Extract the [X, Y] coordinate from the center of the cell holding the provided text.  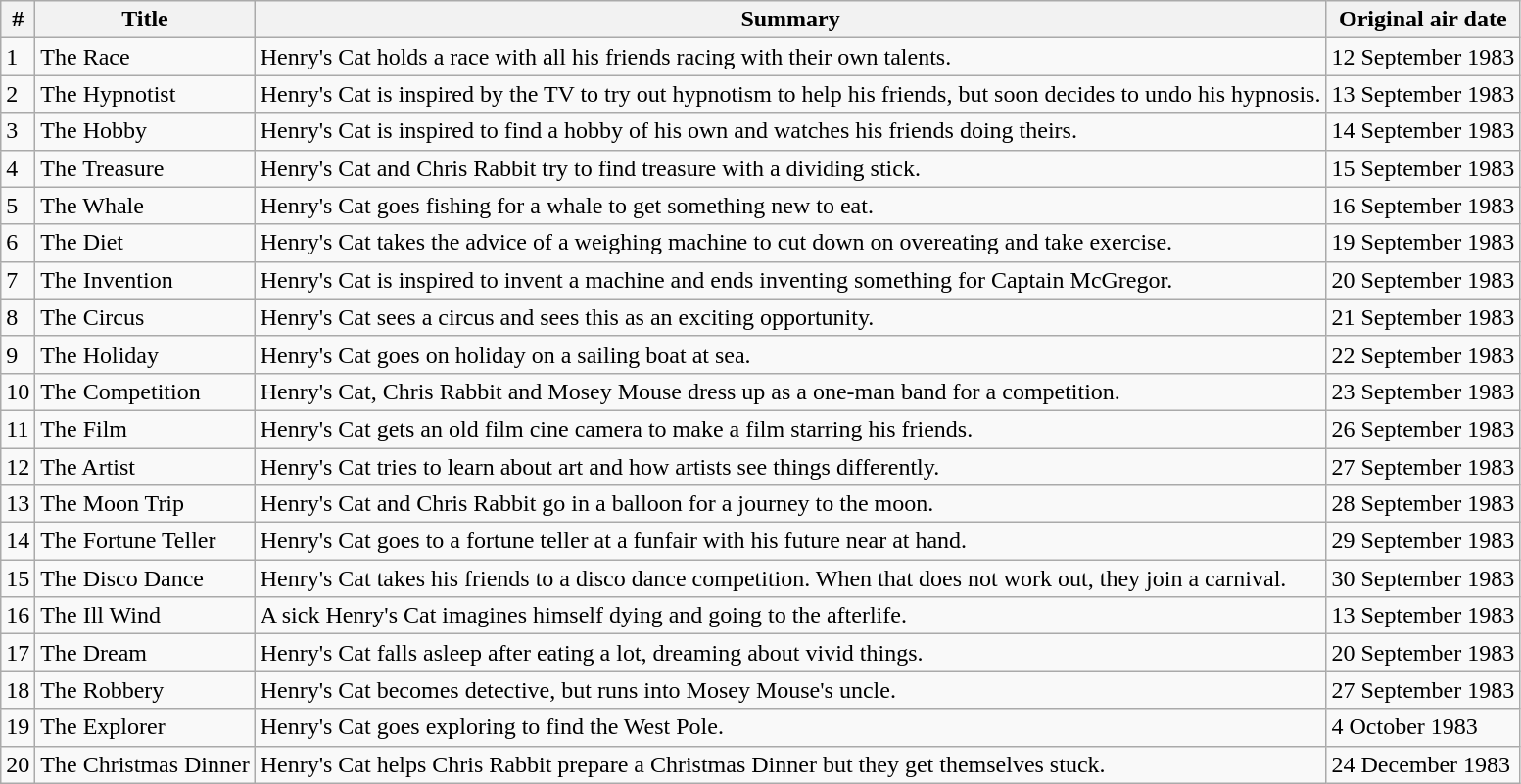
24 December 1983 [1423, 764]
The Fortune Teller [145, 541]
20 [18, 764]
23 September 1983 [1423, 392]
15 [18, 578]
Henry's Cat goes exploring to find the West Pole. [790, 727]
13 [18, 504]
Henry's Cat and Chris Rabbit try to find treasure with a dividing stick. [790, 168]
The Christmas Dinner [145, 764]
9 [18, 354]
A sick Henry's Cat imagines himself dying and going to the afterlife. [790, 616]
28 September 1983 [1423, 504]
Henry's Cat is inspired to find a hobby of his own and watches his friends doing theirs. [790, 131]
The Film [145, 429]
Henry's Cat falls asleep after eating a lot, dreaming about vivid things. [790, 653]
Henry's Cat gets an old film cine camera to make a film starring his friends. [790, 429]
15 September 1983 [1423, 168]
Henry's Cat goes fishing for a whale to get something new to eat. [790, 206]
19 September 1983 [1423, 243]
Title [145, 20]
4 October 1983 [1423, 727]
17 [18, 653]
The Treasure [145, 168]
16 September 1983 [1423, 206]
Henry's Cat, Chris Rabbit and Mosey Mouse dress up as a one-man band for a competition. [790, 392]
Henry's Cat and Chris Rabbit go in a balloon for a journey to the moon. [790, 504]
2 [18, 94]
6 [18, 243]
The Circus [145, 317]
22 September 1983 [1423, 354]
Original air date [1423, 20]
Henry's Cat is inspired to invent a machine and ends inventing something for Captain McGregor. [790, 280]
Summary [790, 20]
The Disco Dance [145, 578]
The Explorer [145, 727]
18 [18, 690]
The Competition [145, 392]
The Invention [145, 280]
Henry's Cat is inspired by the TV to try out hypnotism to help his friends, but soon decides to undo his hypnosis. [790, 94]
Henry's Cat goes on holiday on a sailing boat at sea. [790, 354]
Henry's Cat tries to learn about art and how artists see things differently. [790, 467]
Henry's Cat helps Chris Rabbit prepare a Christmas Dinner but they get themselves stuck. [790, 764]
The Ill Wind [145, 616]
# [18, 20]
16 [18, 616]
14 September 1983 [1423, 131]
12 September 1983 [1423, 57]
8 [18, 317]
The Artist [145, 467]
The Diet [145, 243]
26 September 1983 [1423, 429]
The Race [145, 57]
Henry's Cat sees a circus and sees this as an exciting opportunity. [790, 317]
The Dream [145, 653]
Henry's Cat takes his friends to a disco dance competition. When that does not work out, they join a carnival. [790, 578]
12 [18, 467]
The Holiday [145, 354]
1 [18, 57]
The Hobby [145, 131]
5 [18, 206]
29 September 1983 [1423, 541]
11 [18, 429]
7 [18, 280]
The Hypnotist [145, 94]
Henry's Cat holds a race with all his friends racing with their own talents. [790, 57]
3 [18, 131]
14 [18, 541]
Henry's Cat becomes detective, but runs into Mosey Mouse's uncle. [790, 690]
Henry's Cat takes the advice of a weighing machine to cut down on overeating and take exercise. [790, 243]
Henry's Cat goes to a fortune teller at a funfair with his future near at hand. [790, 541]
The Whale [145, 206]
The Robbery [145, 690]
19 [18, 727]
10 [18, 392]
4 [18, 168]
The Moon Trip [145, 504]
30 September 1983 [1423, 578]
21 September 1983 [1423, 317]
